Locate the cell with the specified text and output its [x, y] center coordinate. 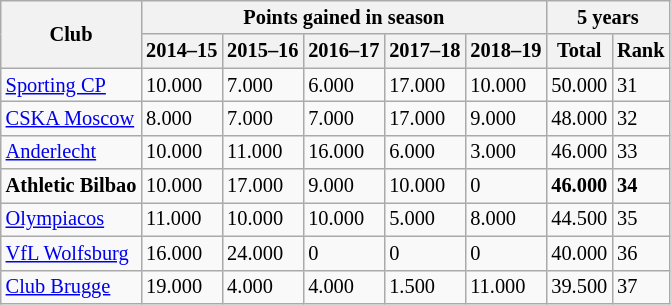
36 [640, 253]
2018–19 [506, 51]
37 [640, 287]
Club Brugge [72, 287]
Points gained in season [344, 17]
24.000 [262, 253]
3.000 [506, 152]
48.000 [579, 118]
32 [640, 118]
31 [640, 85]
34 [640, 186]
40.000 [579, 253]
35 [640, 219]
2015–16 [262, 51]
39.500 [579, 287]
Rank [640, 51]
50.000 [579, 85]
CSKA Moscow [72, 118]
2016–17 [344, 51]
44.500 [579, 219]
Total [579, 51]
2017–18 [424, 51]
5.000 [424, 219]
Sporting CP [72, 85]
5 years [608, 17]
Club [72, 34]
Olympiacos [72, 219]
1.500 [424, 287]
VfL Wolfsburg [72, 253]
33 [640, 152]
19.000 [182, 287]
Athletic Bilbao [72, 186]
Anderlecht [72, 152]
2014–15 [182, 51]
